Detect which cell encompasses the target text, then output its [X, Y] center coordinate. 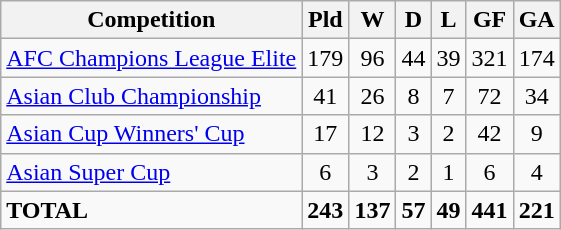
7 [448, 96]
57 [414, 210]
137 [372, 210]
L [448, 20]
AFC Champions League Elite [152, 58]
17 [326, 134]
41 [326, 96]
TOTAL [152, 210]
9 [536, 134]
42 [490, 134]
174 [536, 58]
8 [414, 96]
Pld [326, 20]
321 [490, 58]
Competition [152, 20]
39 [448, 58]
96 [372, 58]
441 [490, 210]
72 [490, 96]
12 [372, 134]
GA [536, 20]
34 [536, 96]
Asian Super Cup [152, 172]
W [372, 20]
4 [536, 172]
44 [414, 58]
26 [372, 96]
243 [326, 210]
49 [448, 210]
1 [448, 172]
179 [326, 58]
Asian Club Championship [152, 96]
221 [536, 210]
D [414, 20]
GF [490, 20]
Asian Cup Winners' Cup [152, 134]
